Pinpoint the cell where the given text exists, returning its (x, y) midpoint coordinate. 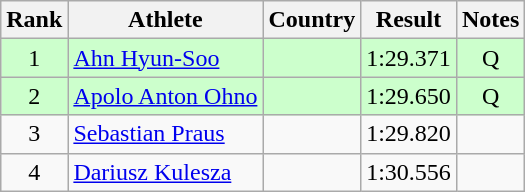
Apolo Anton Ohno (166, 96)
1:30.556 (409, 172)
Athlete (166, 20)
2 (34, 96)
Notes (490, 20)
1:29.650 (409, 96)
Result (409, 20)
1 (34, 58)
Rank (34, 20)
1:29.820 (409, 134)
Dariusz Kulesza (166, 172)
Sebastian Praus (166, 134)
4 (34, 172)
Country (312, 20)
3 (34, 134)
Ahn Hyun-Soo (166, 58)
1:29.371 (409, 58)
